Pinpoint the cell where the given text exists, returning its [X, Y] midpoint coordinate. 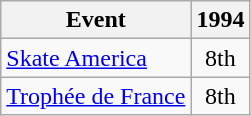
Trophée de France [96, 96]
Skate America [96, 58]
1994 [220, 20]
Event [96, 20]
